Determine the [X, Y] coordinate at the center of the cell enclosing the given text.  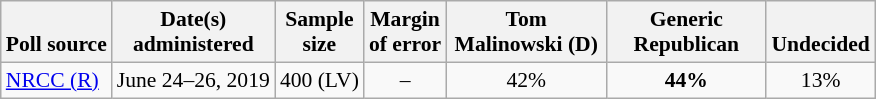
TomMalinowski (D) [526, 32]
Marginof error [405, 32]
Date(s)administered [194, 32]
Samplesize [320, 32]
June 24–26, 2019 [194, 80]
44% [686, 80]
400 (LV) [320, 80]
13% [820, 80]
Poll source [56, 32]
GenericRepublican [686, 32]
42% [526, 80]
NRCC (R) [56, 80]
– [405, 80]
Undecided [820, 32]
